Output the (X, Y) coordinate of the center of the cell containing the given text.  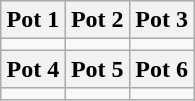
Pot 5 (97, 69)
Pot 6 (161, 69)
Pot 3 (161, 20)
Pot 1 (33, 20)
Pot 4 (33, 69)
Pot 2 (97, 20)
